Capture the cell that displays the provided text and extract its (X, Y) central coordinate. 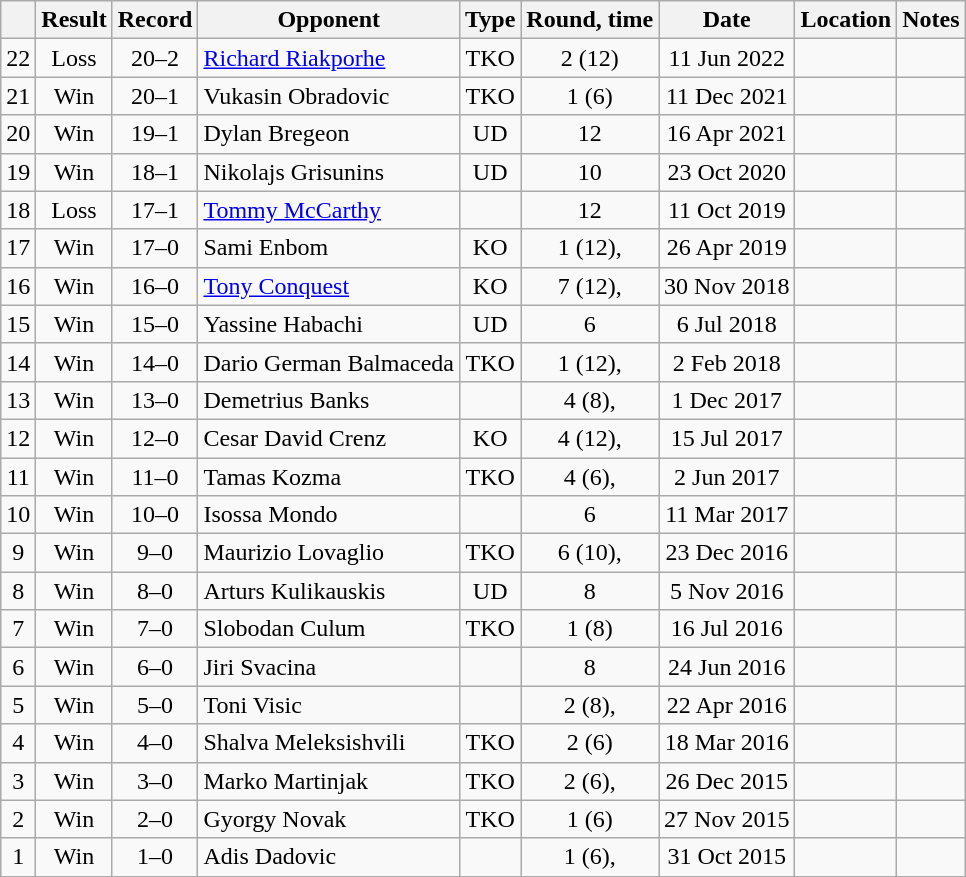
31 Oct 2015 (727, 857)
Jiri Svacina (329, 667)
15–0 (155, 324)
15 Jul 2017 (727, 438)
11–0 (155, 477)
16 Jul 2016 (727, 629)
Sami Enbom (329, 248)
Result (74, 20)
1 Dec 2017 (727, 400)
Tommy McCarthy (329, 210)
Richard Riakporhe (329, 58)
8–0 (155, 591)
Adis Dadovic (329, 857)
11 Oct 2019 (727, 210)
4 (12), (590, 438)
6 (10), (590, 553)
14–0 (155, 362)
20–2 (155, 58)
4 (18, 743)
11 Jun 2022 (727, 58)
2 (6) (590, 743)
1 (18, 857)
9–0 (155, 553)
18 Mar 2016 (727, 743)
Nikolajs Grisunins (329, 172)
Location (846, 20)
Dylan Bregeon (329, 134)
6 Jul 2018 (727, 324)
7–0 (155, 629)
Marko Martinjak (329, 781)
24 Jun 2016 (727, 667)
5–0 (155, 705)
20–1 (155, 96)
Toni Visic (329, 705)
21 (18, 96)
22 (18, 58)
1 (6), (590, 857)
6–0 (155, 667)
1–0 (155, 857)
27 Nov 2015 (727, 819)
5 Nov 2016 (727, 591)
Gyorgy Novak (329, 819)
Tamas Kozma (329, 477)
9 (18, 553)
Cesar David Crenz (329, 438)
16–0 (155, 286)
3–0 (155, 781)
Round, time (590, 20)
18–1 (155, 172)
7 (12), (590, 286)
17–0 (155, 248)
Dario German Balmaceda (329, 362)
16 Apr 2021 (727, 134)
2 Jun 2017 (727, 477)
11 Mar 2017 (727, 515)
Opponent (329, 20)
30 Nov 2018 (727, 286)
1 (8) (590, 629)
Vukasin Obradovic (329, 96)
Demetrius Banks (329, 400)
Shalva Meleksishvili (329, 743)
Yassine Habachi (329, 324)
Slobodan Culum (329, 629)
2 (12) (590, 58)
2 (18, 819)
26 Apr 2019 (727, 248)
26 Dec 2015 (727, 781)
Date (727, 20)
Maurizio Lovaglio (329, 553)
23 Dec 2016 (727, 553)
2 (6), (590, 781)
Isossa Mondo (329, 515)
2 (8), (590, 705)
19 (18, 172)
18 (18, 210)
Record (155, 20)
2–0 (155, 819)
12–0 (155, 438)
16 (18, 286)
4–0 (155, 743)
3 (18, 781)
4 (8), (590, 400)
17 (18, 248)
Tony Conquest (329, 286)
2 Feb 2018 (727, 362)
4 (6), (590, 477)
11 (18, 477)
22 Apr 2016 (727, 705)
11 Dec 2021 (727, 96)
20 (18, 134)
13 (18, 400)
17–1 (155, 210)
Arturs Kulikauskis (329, 591)
15 (18, 324)
14 (18, 362)
10–0 (155, 515)
13–0 (155, 400)
5 (18, 705)
19–1 (155, 134)
7 (18, 629)
23 Oct 2020 (727, 172)
Type (490, 20)
Notes (931, 20)
